Provide the [x, y] coordinate of the cell's center where the given text is located.  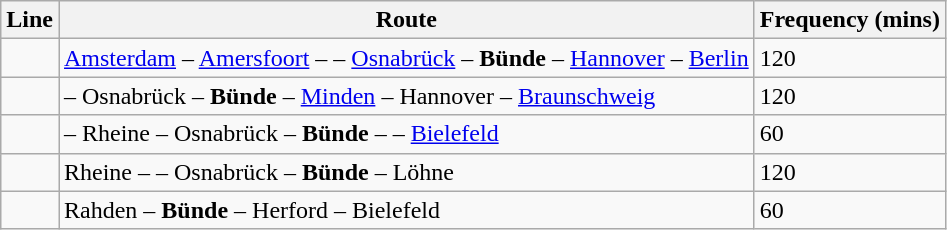
Rahden – Bünde – Herford – Bielefeld [406, 210]
– Osnabrück – Bünde – Minden – Hannover – Braunschweig [406, 96]
Frequency (mins) [850, 20]
Line [30, 20]
Rheine – – Osnabrück – Bünde – Löhne [406, 172]
– Rheine – Osnabrück – Bünde – – Bielefeld [406, 134]
Route [406, 20]
Amsterdam – Amersfoort – – Osnabrück – Bünde – Hannover – Berlin [406, 58]
